Provide the [x, y] coordinate of the cell's center where the given text is located.  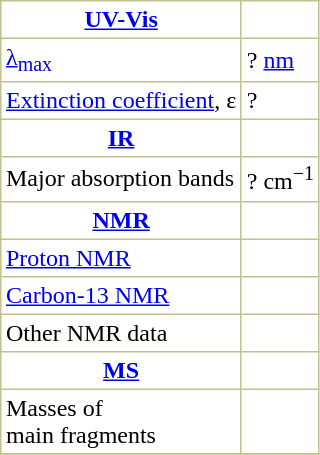
Extinction coefficient, ε [122, 101]
? nm [280, 60]
IR [122, 139]
? [280, 101]
Major absorption bands [122, 179]
MS [122, 370]
Proton NMR [122, 258]
λmax [122, 60]
UV-Vis [122, 20]
NMR [122, 220]
Carbon-13 NMR [122, 295]
Other NMR data [122, 333]
? cm−1 [280, 179]
Masses of main fragments [122, 421]
